Scan for the cell matching the given text and deliver its [x, y] coordinate at center. 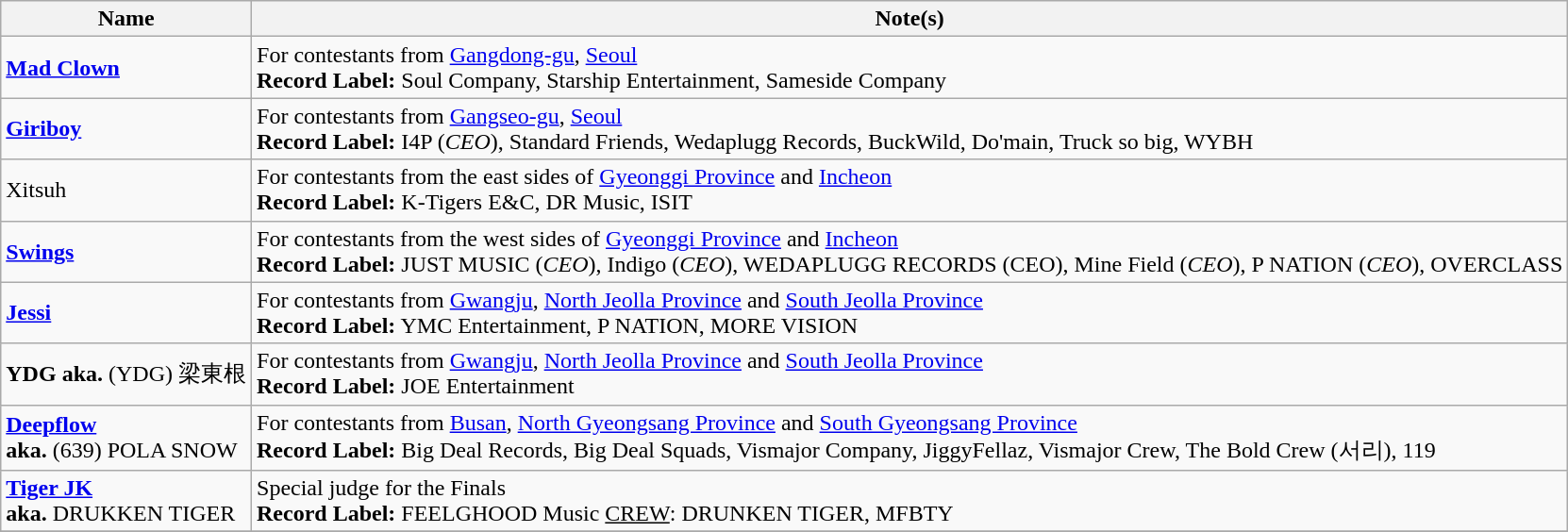
Deepflowaka. (639) POLA SNOW [126, 438]
Note(s) [909, 19]
Tiger JKaka. DRUKKEN TIGER [126, 502]
Name [126, 19]
For contestants from Gangseo-gu, SeoulRecord Label: I4P (CEO), Standard Friends, Wedaplugg Records, BuckWild, Do'main, Truck so big, WYBH [909, 128]
For contestants from Gwangju, North Jeolla Province and South Jeolla ProvinceRecord Label: JOE Entertainment [909, 374]
For contestants from Gangdong-gu, SeoulRecord Label: Soul Company, Starship Entertainment, Sameside Company [909, 68]
YDG aka. (YDG) 梁東根 [126, 374]
For contestants from Gwangju, North Jeolla Province and South Jeolla ProvinceRecord Label: YMC Entertainment, P NATION, MORE VISION [909, 313]
Mad Clown [126, 68]
For contestants from the east sides of Gyeonggi Province and IncheonRecord Label: K-Tigers E&C, DR Music, ISIT [909, 191]
Xitsuh [126, 191]
Jessi [126, 313]
Special judge for the FinalsRecord Label: FEELGHOOD Music CREW: DRUNKEN TIGER, MFBTY [909, 502]
Giriboy [126, 128]
Swings [126, 251]
